Return [x, y] of the center of cell containing provided text 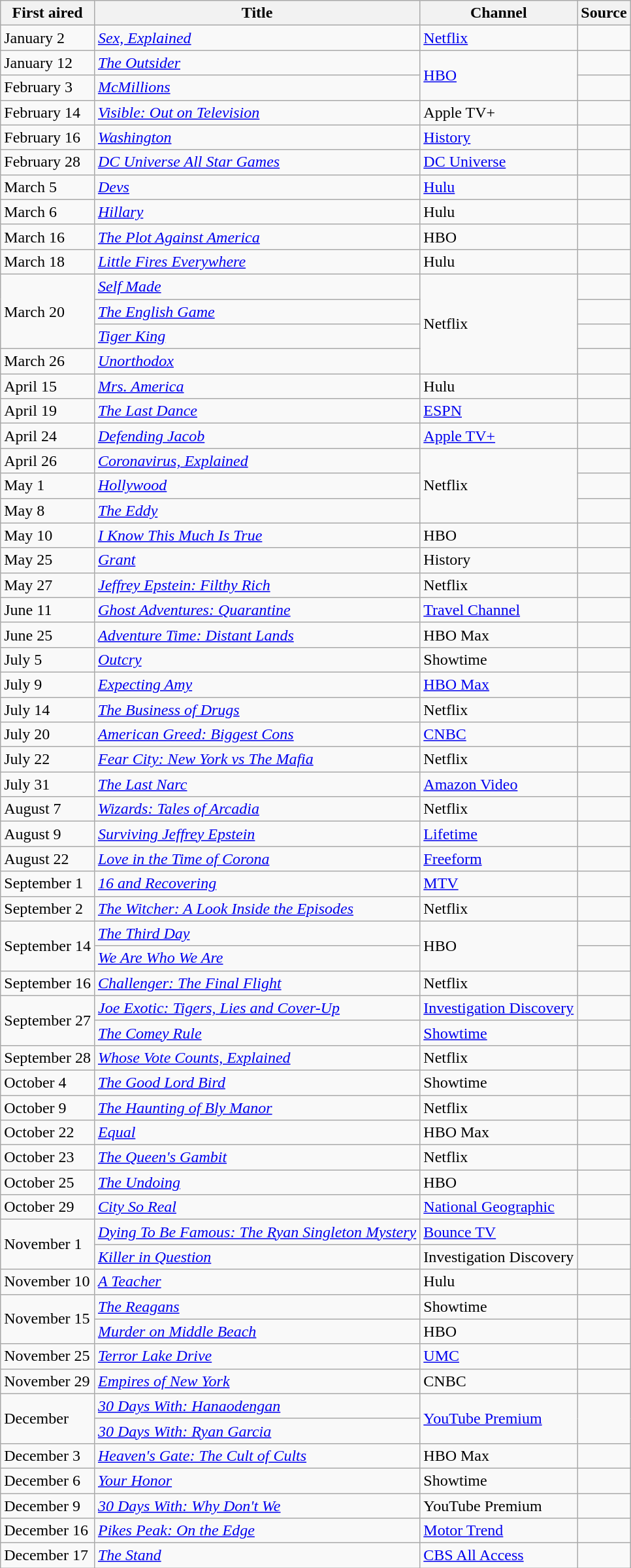
November 15 [48, 1319]
August 9 [48, 834]
January 12 [48, 63]
October 22 [48, 1133]
September 16 [48, 983]
Pikes Peak: On the Edge [257, 1531]
16 and Recovering [257, 884]
May 25 [48, 560]
Motor Trend [499, 1531]
Love in the Time of Corona [257, 859]
DC Universe All Star Games [257, 162]
Visible: Out on Television [257, 112]
May 8 [48, 510]
Coronavirus, Explained [257, 461]
Dying To Be Famous: The Ryan Singleton Mystery [257, 1232]
DC Universe [499, 162]
December [48, 1418]
Challenger: The Final Flight [257, 983]
ESPN [499, 411]
30 Days With: Ryan Garcia [257, 1431]
Self Made [257, 286]
Hollywood [257, 486]
May 10 [48, 535]
April 15 [48, 386]
January 2 [48, 38]
August 22 [48, 859]
The Last Dance [257, 411]
Adventure Time: Distant Lands [257, 635]
American Greed: Biggest Cons [257, 735]
Mrs. America [257, 386]
October 25 [48, 1182]
December 6 [48, 1480]
Grant [257, 560]
Ghost Adventures: Quarantine [257, 610]
The English Game [257, 312]
September 27 [48, 1020]
April 24 [48, 436]
Devs [257, 187]
I Know This Much Is True [257, 535]
The Eddy [257, 510]
February 3 [48, 88]
December 17 [48, 1556]
September 1 [48, 884]
September 14 [48, 946]
July 9 [48, 684]
Washington [257, 137]
October 4 [48, 1082]
March 6 [48, 212]
The Reagans [257, 1307]
Channel [499, 13]
Surviving Jeffrey Epstein [257, 834]
July 14 [48, 709]
Outcry [257, 659]
The Stand [257, 1556]
CBS All Access [499, 1556]
The Last Narc [257, 784]
Your Honor [257, 1480]
April 26 [48, 461]
30 Days With: Why Don't We [257, 1505]
November 25 [48, 1356]
December 16 [48, 1531]
Freeform [499, 859]
A Teacher [257, 1282]
First aired [48, 13]
Title [257, 13]
May 1 [48, 486]
April 19 [48, 411]
July 22 [48, 759]
October 23 [48, 1158]
June 11 [48, 610]
The Plot Against America [257, 237]
The Business of Drugs [257, 709]
November 1 [48, 1244]
September 2 [48, 909]
February 16 [48, 137]
Heaven's Gate: The Cult of Cults [257, 1456]
Whose Vote Counts, Explained [257, 1058]
Defending Jacob [257, 436]
June 25 [48, 635]
UMC [499, 1356]
Amazon Video [499, 784]
Tiger King [257, 337]
Equal [257, 1133]
Source [604, 13]
July 31 [48, 784]
The Third Day [257, 933]
Terror Lake Drive [257, 1356]
The Haunting of Bly Manor [257, 1108]
Murder on Middle Beach [257, 1331]
The Queen's Gambit [257, 1158]
McMillions [257, 88]
Jeffrey Epstein: Filthy Rich [257, 585]
Expecting Amy [257, 684]
Lifetime [499, 834]
Sex, Explained [257, 38]
Fear City: New York vs The Mafia [257, 759]
August 7 [48, 809]
City So Real [257, 1207]
The Witcher: A Look Inside the Episodes [257, 909]
September 28 [48, 1058]
November 29 [48, 1381]
Empires of New York [257, 1381]
October 9 [48, 1108]
Little Fires Everywhere [257, 261]
Travel Channel [499, 610]
February 28 [48, 162]
We Are Who We Are [257, 958]
National Geographic [499, 1207]
The Undoing [257, 1182]
MTV [499, 884]
March 20 [48, 311]
Bounce TV [499, 1232]
March 5 [48, 187]
December 9 [48, 1505]
March 26 [48, 361]
December 3 [48, 1456]
February 14 [48, 112]
November 10 [48, 1282]
The Good Lord Bird [257, 1082]
March 16 [48, 237]
Unorthodox [257, 361]
Joe Exotic: Tigers, Lies and Cover-Up [257, 1008]
Hillary [257, 212]
The Comey Rule [257, 1033]
October 29 [48, 1207]
May 27 [48, 585]
March 18 [48, 261]
Killer in Question [257, 1257]
July 20 [48, 735]
The Outsider [257, 63]
Wizards: Tales of Arcadia [257, 809]
July 5 [48, 659]
30 Days With: Hanaodengan [257, 1406]
